Find where the given text appears and provide that cell's center as [X, Y] coordinate. 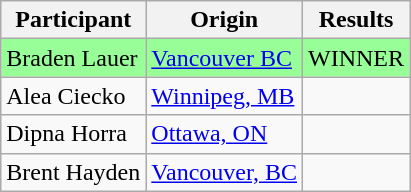
Alea Ciecko [74, 96]
Results [356, 20]
Participant [74, 20]
Ottawa, ON [224, 134]
Winnipeg, MB [224, 96]
Dipna Horra [74, 134]
WINNER [356, 58]
Origin [224, 20]
Brent Hayden [74, 172]
Vancouver BC [224, 58]
Braden Lauer [74, 58]
Vancouver, BC [224, 172]
